Return [X, Y] of the center of cell containing provided text 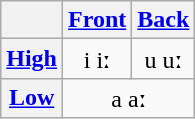
Back [164, 20]
a aː [129, 98]
Low [32, 98]
u uː [164, 59]
i iː [98, 59]
Front [98, 20]
High [32, 59]
